Detect which cell encompasses the target text, then output its (x, y) center coordinate. 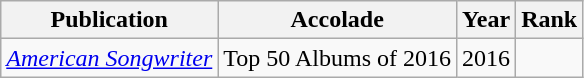
Accolade (338, 20)
Top 50 Albums of 2016 (338, 58)
Year (486, 20)
2016 (486, 58)
American Songwriter (110, 58)
Publication (110, 20)
Rank (550, 20)
